Detect which cell encompasses the target text, then output its [x, y] center coordinate. 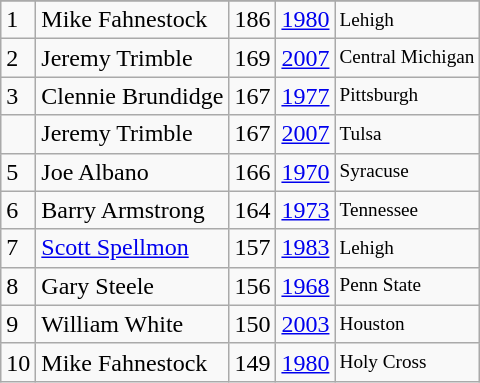
Barry Armstrong [132, 210]
Holy Cross [407, 362]
186 [252, 20]
William White [132, 324]
1970 [306, 172]
5 [18, 172]
Houston [407, 324]
Tennessee [407, 210]
3 [18, 96]
Tulsa [407, 134]
Joe Albano [132, 172]
Gary Steele [132, 286]
1968 [306, 286]
150 [252, 324]
Clennie Brundidge [132, 96]
9 [18, 324]
164 [252, 210]
10 [18, 362]
6 [18, 210]
156 [252, 286]
1983 [306, 248]
157 [252, 248]
Pittsburgh [407, 96]
169 [252, 58]
Penn State [407, 286]
Scott Spellmon [132, 248]
Central Michigan [407, 58]
1 [18, 20]
1973 [306, 210]
2 [18, 58]
Syracuse [407, 172]
8 [18, 286]
149 [252, 362]
1977 [306, 96]
2003 [306, 324]
7 [18, 248]
166 [252, 172]
